Output the [x, y] coordinate of the center of the cell containing the given text.  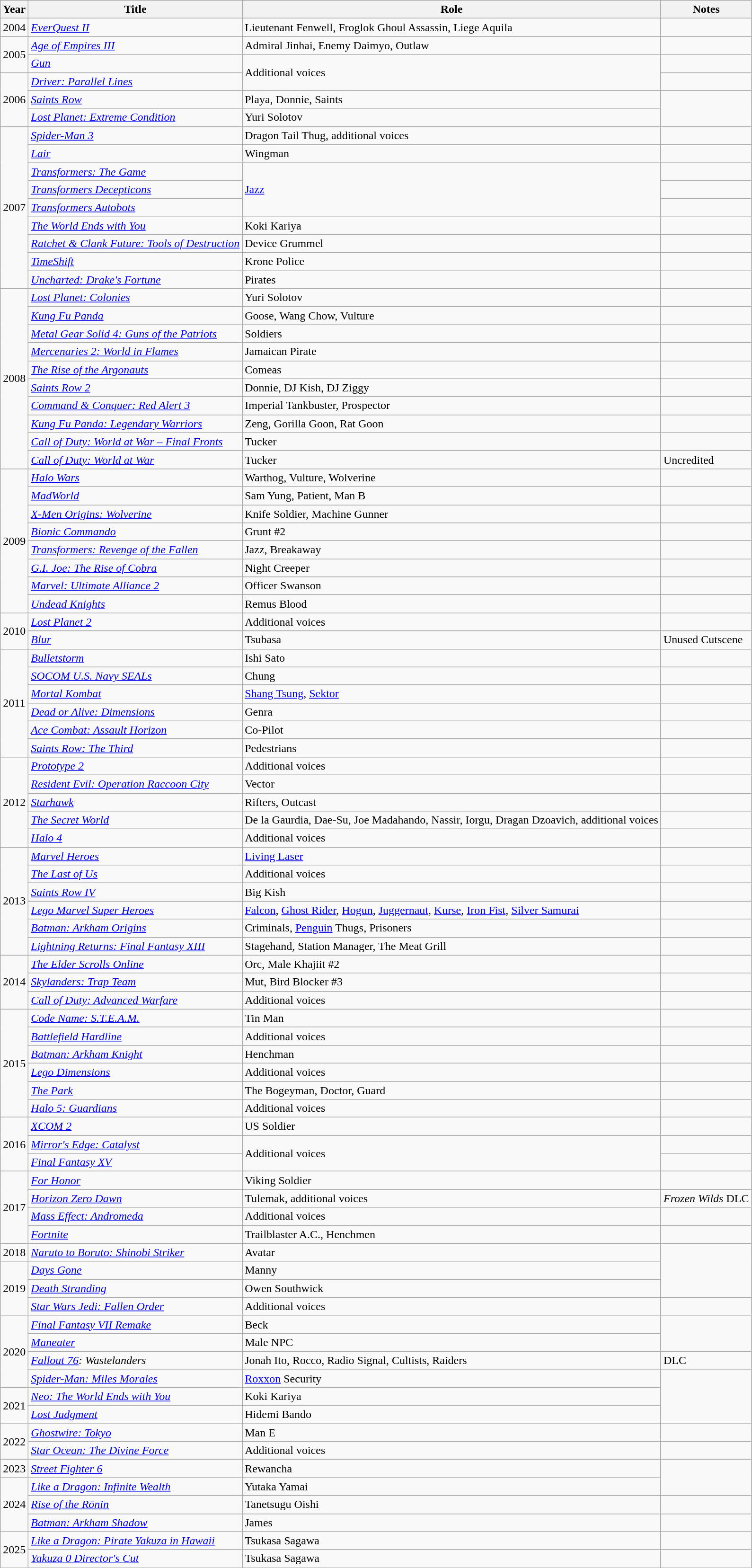
SOCOM U.S. Navy SEALs [135, 676]
Kung Fu Panda: Legendary Warriors [135, 424]
Lightning Returns: Final Fantasy XIII [135, 946]
Uncharted: Drake's Fortune [135, 280]
2016 [14, 1144]
Spider-Man 3 [135, 135]
G.I. Joe: The Rise of Cobra [135, 568]
Resident Evil: Operation Raccoon City [135, 784]
Mirror's Edge: Catalyst [135, 1144]
Mut, Bird Blocker #3 [451, 982]
2022 [14, 1442]
US Soldier [451, 1126]
Hidemi Bando [451, 1415]
Like a Dragon: Pirate Yakuza in Hawaii [135, 1541]
Mass Effect: Andromeda [135, 1216]
2014 [14, 982]
The Park [135, 1090]
2017 [14, 1207]
MadWorld [135, 496]
Orc, Male Khajiit #2 [451, 964]
Ace Combat: Assault Horizon [135, 730]
Tulemak, additional voices [451, 1198]
Donnie, DJ Kish, DJ Ziggy [451, 388]
Lost Planet: Extreme Condition [135, 117]
Remus Blood [451, 604]
Manny [451, 1270]
Call of Duty: World at War – Final Fronts [135, 442]
Living Laser [451, 856]
Star Ocean: The Divine Force [135, 1451]
Night Creeper [451, 568]
Male NPC [451, 1342]
Spider-Man: Miles Morales [135, 1379]
2004 [14, 27]
Tanetsugu Oishi [451, 1505]
Warthog, Vulture, Wolverine [451, 478]
Bionic Commando [135, 532]
Uncredited [706, 460]
Jonah Ito, Rocco, Radio Signal, Cultists, Raiders [451, 1360]
Street Fighter 6 [135, 1469]
Gun [135, 63]
Tsubasa [451, 640]
Lost Planet: Colonies [135, 298]
Admiral Jinhai, Enemy Daimyo, Outlaw [451, 45]
The Rise of the Argonauts [135, 370]
Lego Marvel Super Heroes [135, 910]
De la Gaurdia, Dae-Su, Joe Madahando, Nassir, Iorgu, Dragan Dzoavich, additional voices [451, 820]
Lair [135, 153]
Frozen Wilds DLC [706, 1198]
Skylanders: Trap Team [135, 982]
Neo: The World Ends with You [135, 1397]
Imperial Tankbuster, Prospector [451, 406]
Device Grummel [451, 244]
Marvel Heroes [135, 856]
Shang Tsung, Sektor [451, 694]
Comeas [451, 370]
Star Wars Jedi: Fallen Order [135, 1306]
Lost Judgment [135, 1415]
2015 [14, 1063]
XCOM 2 [135, 1126]
For Honor [135, 1180]
Batman: Arkham Origins [135, 928]
2012 [14, 802]
Call of Duty: Advanced Warfare [135, 1000]
Saints Row IV [135, 892]
Undead Knights [135, 604]
Naruto to Boruto: Shinobi Striker [135, 1252]
Lost Planet 2 [135, 622]
Fallout 76: Wastelanders [135, 1360]
Horizon Zero Dawn [135, 1198]
Metal Gear Solid 4: Guns of the Patriots [135, 334]
Bulletstorm [135, 658]
2011 [14, 703]
Goose, Wang Chow, Vulture [451, 316]
The World Ends with You [135, 226]
Code Name: S.T.E.A.M. [135, 1018]
2005 [14, 54]
Henchman [451, 1054]
2019 [14, 1288]
2010 [14, 631]
Jamaican Pirate [451, 352]
Zeng, Gorilla Goon, Rat Goon [451, 424]
The Secret World [135, 820]
Call of Duty: World at War [135, 460]
Rifters, Outcast [451, 802]
Tin Man [451, 1018]
Death Stranding [135, 1288]
Transformers: The Game [135, 171]
Title [135, 9]
Grunt #2 [451, 532]
Kung Fu Panda [135, 316]
Role [451, 9]
Dragon Tail Thug, additional voices [451, 135]
Yakuza 0 Director's Cut [135, 1559]
Prototype 2 [135, 766]
Roxxon Security [451, 1379]
Knife Soldier, Machine Gunner [451, 514]
TimeShift [135, 262]
2023 [14, 1469]
EverQuest II [135, 27]
Big Kish [451, 892]
Days Gone [135, 1270]
2025 [14, 1550]
Notes [706, 9]
Saints Row: The Third [135, 748]
Saints Row [135, 99]
2009 [14, 540]
Owen Southwick [451, 1288]
Final Fantasy VII Remake [135, 1324]
Jazz [451, 189]
Like a Dragon: Infinite Wealth [135, 1487]
Man E [451, 1433]
Mercenaries 2: World in Flames [135, 352]
2007 [14, 207]
Year [14, 9]
Battlefield Hardline [135, 1036]
Criminals, Penguin Thugs, Prisoners [451, 928]
2021 [14, 1406]
Wingman [451, 153]
Viking Soldier [451, 1180]
Ghostwire: Tokyo [135, 1433]
Rise of the Rōnin [135, 1505]
Falcon, Ghost Rider, Hogun, Juggernaut, Kurse, Iron Fist, Silver Samurai [451, 910]
James [451, 1523]
Avatar [451, 1252]
Soldiers [451, 334]
2018 [14, 1252]
Rewancha [451, 1469]
Co-Pilot [451, 730]
Age of Empires III [135, 45]
The Elder Scrolls Online [135, 964]
2008 [14, 379]
Ishi Sato [451, 658]
Krone Police [451, 262]
Officer Swanson [451, 586]
2024 [14, 1505]
Lego Dimensions [135, 1072]
Halo 4 [135, 838]
Stagehand, Station Manager, The Meat Grill [451, 946]
The Bogeyman, Doctor, Guard [451, 1090]
Batman: Arkham Knight [135, 1054]
Lieutenant Fenwell, Froglok Ghoul Assassin, Liege Aquila [451, 27]
Sam Yung, Patient, Man B [451, 496]
Marvel: Ultimate Alliance 2 [135, 586]
Playa, Donnie, Saints [451, 99]
Jazz, Breakaway [451, 550]
Blur [135, 640]
DLC [706, 1360]
Unused Cutscene [706, 640]
Vector [451, 784]
Dead or Alive: Dimensions [135, 712]
Pedestrians [451, 748]
Transformers Decepticons [135, 189]
Transformers Autobots [135, 207]
X-Men Origins: Wolverine [135, 514]
The Last of Us [135, 874]
Command & Conquer: Red Alert 3 [135, 406]
Beck [451, 1324]
Halo Wars [135, 478]
Halo 5: Guardians [135, 1108]
2020 [14, 1351]
Starhawk [135, 802]
2013 [14, 901]
Chung [451, 676]
Fortnite [135, 1234]
Pirates [451, 280]
Saints Row 2 [135, 388]
Driver: Parallel Lines [135, 81]
Ratchet & Clank Future: Tools of Destruction [135, 244]
Batman: Arkham Shadow [135, 1523]
Mortal Kombat [135, 694]
Yutaka Yamai [451, 1487]
Final Fantasy XV [135, 1162]
Maneater [135, 1342]
Genra [451, 712]
Transformers: Revenge of the Fallen [135, 550]
2006 [14, 99]
Trailblaster A.C., Henchmen [451, 1234]
